Identify which cell holds the provided text, then report its (x, y) central coordinate. 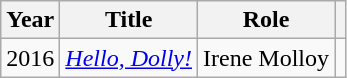
Year (30, 20)
Hello, Dolly! (129, 58)
Title (129, 20)
Role (266, 20)
2016 (30, 58)
Irene Molloy (266, 58)
